Find where the given text appears and provide that cell's center as [x, y] coordinate. 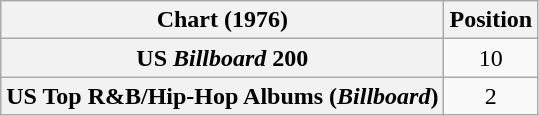
US Billboard 200 [222, 58]
Chart (1976) [222, 20]
Position [491, 20]
10 [491, 58]
US Top R&B/Hip-Hop Albums (Billboard) [222, 96]
2 [491, 96]
